Detect which cell encompasses the target text, then output its (X, Y) center coordinate. 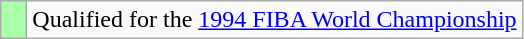
Qualified for the 1994 FIBA World Championship (274, 20)
